Extract the (X, Y) coordinate from the center of the cell holding the provided text.  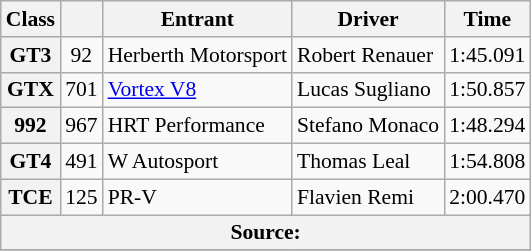
1:45.091 (487, 55)
Herberth Motorsport (198, 55)
701 (82, 90)
Thomas Leal (368, 162)
1:54.808 (487, 162)
Robert Renauer (368, 55)
PR-V (198, 197)
92 (82, 55)
967 (82, 126)
992 (30, 126)
Stefano Monaco (368, 126)
491 (82, 162)
Time (487, 19)
Lucas Sugliano (368, 90)
GT3 (30, 55)
GT4 (30, 162)
Driver (368, 19)
Flavien Remi (368, 197)
Vortex V8 (198, 90)
Entrant (198, 19)
Class (30, 19)
1:50.857 (487, 90)
HRT Performance (198, 126)
2:00.470 (487, 197)
GTX (30, 90)
125 (82, 197)
Source: (266, 233)
W Autosport (198, 162)
TCE (30, 197)
1:48.294 (487, 126)
